From the cell containing the given text, extract its center point as (X, Y) coordinate. 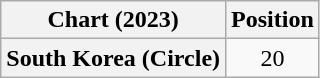
20 (273, 58)
Chart (2023) (114, 20)
Position (273, 20)
South Korea (Circle) (114, 58)
